From the cell containing the given text, extract its center point as (X, Y) coordinate. 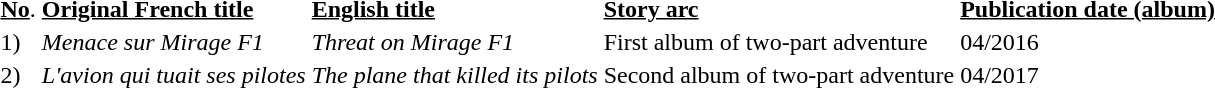
Menace sur Mirage F1 (174, 42)
First album of two-part adventure (779, 42)
Threat on Mirage F1 (454, 42)
